Provide the (x, y) coordinate of the cell's center where the given text is located.  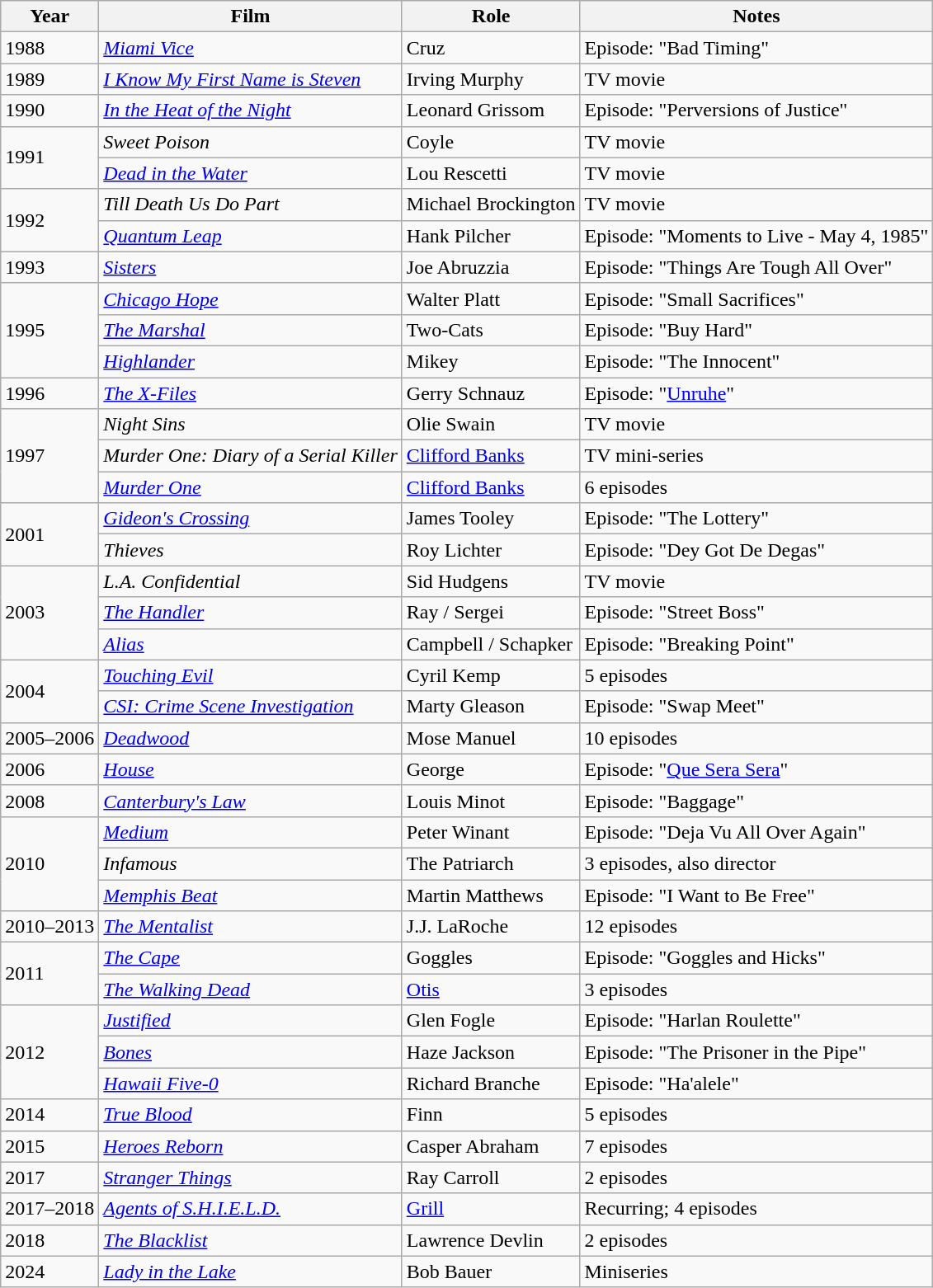
Justified (251, 1021)
Episode: "Unruhe" (756, 393)
Episode: "Moments to Live - May 4, 1985" (756, 236)
Roy Lichter (491, 550)
2001 (49, 534)
The Handler (251, 613)
2005–2006 (49, 738)
Lawrence Devlin (491, 1240)
Episode: "Buy Hard" (756, 330)
Touching Evil (251, 675)
James Tooley (491, 519)
TV mini-series (756, 456)
2018 (49, 1240)
Episode: "Street Boss" (756, 613)
Sid Hudgens (491, 581)
Hawaii Five-0 (251, 1084)
Infamous (251, 863)
Leonard Grissom (491, 110)
1988 (49, 48)
Notes (756, 16)
J.J. LaRoche (491, 927)
2011 (49, 974)
CSI: Crime Scene Investigation (251, 707)
Campbell / Schapker (491, 644)
Year (49, 16)
Gerry Schnauz (491, 393)
The Mentalist (251, 927)
Bones (251, 1052)
Thieves (251, 550)
George (491, 769)
Canterbury's Law (251, 801)
1992 (49, 220)
Episode: "Bad Timing" (756, 48)
2004 (49, 691)
2014 (49, 1115)
Recurring; 4 episodes (756, 1209)
Episode: "I Want to Be Free" (756, 895)
I Know My First Name is Steven (251, 79)
Ray / Sergei (491, 613)
Episode: "Deja Vu All Over Again" (756, 832)
Hank Pilcher (491, 236)
3 episodes, also director (756, 863)
Miniseries (756, 1272)
Murder One (251, 487)
12 episodes (756, 927)
Olie Swain (491, 425)
2003 (49, 613)
Heroes Reborn (251, 1146)
Episode: "Swap Meet" (756, 707)
Agents of S.H.I.E.L.D. (251, 1209)
Episode: "Goggles and Hicks" (756, 958)
The X-Files (251, 393)
Ray Carroll (491, 1178)
Richard Branche (491, 1084)
Medium (251, 832)
2012 (49, 1052)
Night Sins (251, 425)
7 episodes (756, 1146)
Highlander (251, 361)
Episode: "Harlan Roulette" (756, 1021)
Gideon's Crossing (251, 519)
Coyle (491, 142)
Goggles (491, 958)
The Walking Dead (251, 990)
2010–2013 (49, 927)
Michael Brockington (491, 204)
Cruz (491, 48)
Episode: "Que Sera Sera" (756, 769)
2010 (49, 863)
Walter Platt (491, 298)
The Patriarch (491, 863)
Stranger Things (251, 1178)
Sisters (251, 267)
2017 (49, 1178)
Till Death Us Do Part (251, 204)
Chicago Hope (251, 298)
Joe Abruzzia (491, 267)
Deadwood (251, 738)
Irving Murphy (491, 79)
Peter Winant (491, 832)
2024 (49, 1272)
2008 (49, 801)
Miami Vice (251, 48)
Mikey (491, 361)
True Blood (251, 1115)
1989 (49, 79)
Episode: "Ha'alele" (756, 1084)
1997 (49, 456)
Episode: "Dey Got De Degas" (756, 550)
2006 (49, 769)
Casper Abraham (491, 1146)
Quantum Leap (251, 236)
6 episodes (756, 487)
1990 (49, 110)
The Cape (251, 958)
The Marshal (251, 330)
Memphis Beat (251, 895)
Episode: "Small Sacrifices" (756, 298)
Lou Rescetti (491, 173)
Finn (491, 1115)
Cyril Kemp (491, 675)
Mose Manuel (491, 738)
Otis (491, 990)
Grill (491, 1209)
1996 (49, 393)
Lady in the Lake (251, 1272)
1993 (49, 267)
1995 (49, 330)
Film (251, 16)
Bob Bauer (491, 1272)
2015 (49, 1146)
Episode: "Baggage" (756, 801)
10 episodes (756, 738)
Martin Matthews (491, 895)
In the Heat of the Night (251, 110)
Episode: "Perversions of Justice" (756, 110)
Glen Fogle (491, 1021)
Murder One: Diary of a Serial Killer (251, 456)
Alias (251, 644)
House (251, 769)
Haze Jackson (491, 1052)
Episode: "The Prisoner in the Pipe" (756, 1052)
3 episodes (756, 990)
Louis Minot (491, 801)
The Blacklist (251, 1240)
1991 (49, 157)
Episode: "Breaking Point" (756, 644)
2017–2018 (49, 1209)
Episode: "The Innocent" (756, 361)
Role (491, 16)
Marty Gleason (491, 707)
Two-Cats (491, 330)
Episode: "The Lottery" (756, 519)
L.A. Confidential (251, 581)
Sweet Poison (251, 142)
Dead in the Water (251, 173)
Episode: "Things Are Tough All Over" (756, 267)
